Return the (x, y) coordinate for the center point of the cell that contains the specified text.  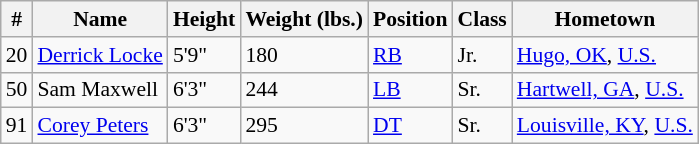
Corey Peters (100, 126)
Position (410, 19)
5'9" (204, 55)
RB (410, 55)
Height (204, 19)
Class (482, 19)
LB (410, 90)
Sam Maxwell (100, 90)
Weight (lbs.) (304, 19)
Louisville, KY, U.S. (605, 126)
DT (410, 126)
# (17, 19)
Hometown (605, 19)
91 (17, 126)
180 (304, 55)
Name (100, 19)
Jr. (482, 55)
20 (17, 55)
Hugo, OK, U.S. (605, 55)
Derrick Locke (100, 55)
244 (304, 90)
50 (17, 90)
295 (304, 126)
Hartwell, GA, U.S. (605, 90)
